Search for the cell housing the specified text and yield its [X, Y] center coordinate. 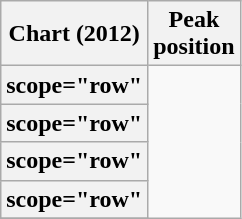
Peakposition [194, 34]
Chart (2012) [74, 34]
